Extract the [x, y] coordinate from the center of the cell holding the provided text.  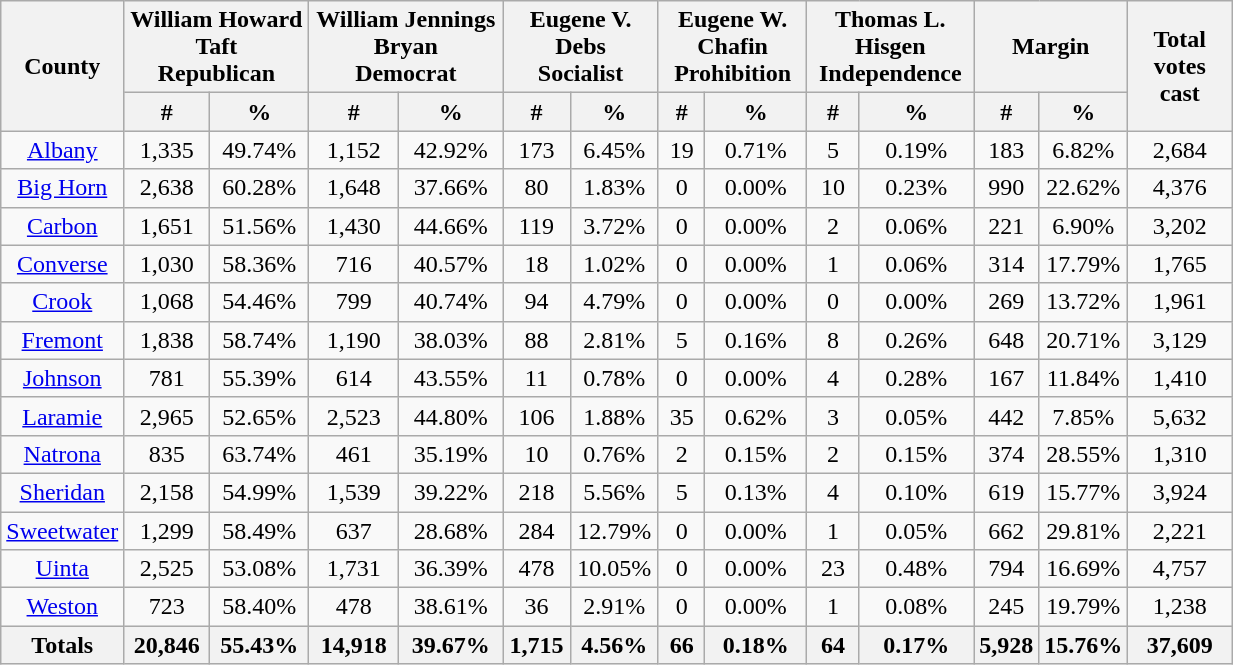
0.16% [756, 340]
2.81% [614, 340]
44.80% [451, 416]
28.55% [1084, 454]
51.56% [260, 226]
4.79% [614, 302]
1.02% [614, 264]
0.23% [916, 188]
614 [354, 378]
39.22% [451, 492]
1,765 [1180, 264]
1,648 [354, 188]
Laramie [62, 416]
1,310 [1180, 454]
15.76% [1084, 645]
Eugene W. ChafinProhibition [732, 47]
40.74% [451, 302]
55.43% [260, 645]
1,539 [354, 492]
28.68% [451, 531]
6.45% [614, 150]
1,335 [167, 150]
173 [537, 150]
269 [1006, 302]
10.05% [614, 569]
63.74% [260, 454]
835 [167, 454]
0.19% [916, 150]
4.56% [614, 645]
5,632 [1180, 416]
15.77% [1084, 492]
374 [1006, 454]
Big Horn [62, 188]
723 [167, 607]
11 [537, 378]
66 [681, 645]
442 [1006, 416]
18 [537, 264]
119 [537, 226]
Uinta [62, 569]
54.46% [260, 302]
29.81% [1084, 531]
20,846 [167, 645]
52.65% [260, 416]
990 [1006, 188]
22.62% [1084, 188]
Carbon [62, 226]
William Jennings BryanDemocrat [406, 47]
4,757 [1180, 569]
0.18% [756, 645]
0.10% [916, 492]
94 [537, 302]
1,030 [167, 264]
314 [1006, 264]
221 [1006, 226]
0.78% [614, 378]
794 [1006, 569]
0.13% [756, 492]
6.90% [1084, 226]
4,376 [1180, 188]
2,525 [167, 569]
Sweetwater [62, 531]
3 [833, 416]
461 [354, 454]
19 [681, 150]
1,238 [1180, 607]
80 [537, 188]
799 [354, 302]
55.39% [260, 378]
64 [833, 645]
648 [1006, 340]
Sheridan [62, 492]
5,928 [1006, 645]
1,068 [167, 302]
40.57% [451, 264]
William Howard TaftRepublican [216, 47]
88 [537, 340]
3,202 [1180, 226]
1,299 [167, 531]
Converse [62, 264]
35.19% [451, 454]
0.48% [916, 569]
637 [354, 531]
619 [1006, 492]
36.39% [451, 569]
218 [537, 492]
183 [1006, 150]
20.71% [1084, 340]
58.74% [260, 340]
2,684 [1180, 150]
284 [537, 531]
Totals [62, 645]
38.03% [451, 340]
2,158 [167, 492]
3.72% [614, 226]
0.08% [916, 607]
Natrona [62, 454]
53.08% [260, 569]
58.49% [260, 531]
13.72% [1084, 302]
42.92% [451, 150]
0.71% [756, 150]
37,609 [1180, 645]
0.28% [916, 378]
1.83% [614, 188]
167 [1006, 378]
12.79% [614, 531]
245 [1006, 607]
0.17% [916, 645]
County [62, 66]
2,221 [1180, 531]
1,152 [354, 150]
11.84% [1084, 378]
49.74% [260, 150]
3,924 [1180, 492]
7.85% [1084, 416]
37.66% [451, 188]
36 [537, 607]
3,129 [1180, 340]
60.28% [260, 188]
1,838 [167, 340]
1,190 [354, 340]
17.79% [1084, 264]
1,651 [167, 226]
781 [167, 378]
Crook [62, 302]
2,965 [167, 416]
38.61% [451, 607]
0.26% [916, 340]
Eugene V. DebsSocialist [581, 47]
2.91% [614, 607]
106 [537, 416]
Total votes cast [1180, 66]
1,410 [1180, 378]
716 [354, 264]
Thomas L. HisgenIndependence [890, 47]
16.69% [1084, 569]
44.66% [451, 226]
2,523 [354, 416]
58.36% [260, 264]
1.88% [614, 416]
54.99% [260, 492]
1,430 [354, 226]
6.82% [1084, 150]
23 [833, 569]
2,638 [167, 188]
1,715 [537, 645]
Fremont [62, 340]
Weston [62, 607]
Margin [1051, 47]
Albany [62, 150]
0.76% [614, 454]
1,961 [1180, 302]
43.55% [451, 378]
19.79% [1084, 607]
8 [833, 340]
35 [681, 416]
1,731 [354, 569]
14,918 [354, 645]
39.67% [451, 645]
58.40% [260, 607]
Johnson [62, 378]
5.56% [614, 492]
662 [1006, 531]
0.62% [756, 416]
